Provide the (X, Y) coordinate of the cell's center where the given text is located.  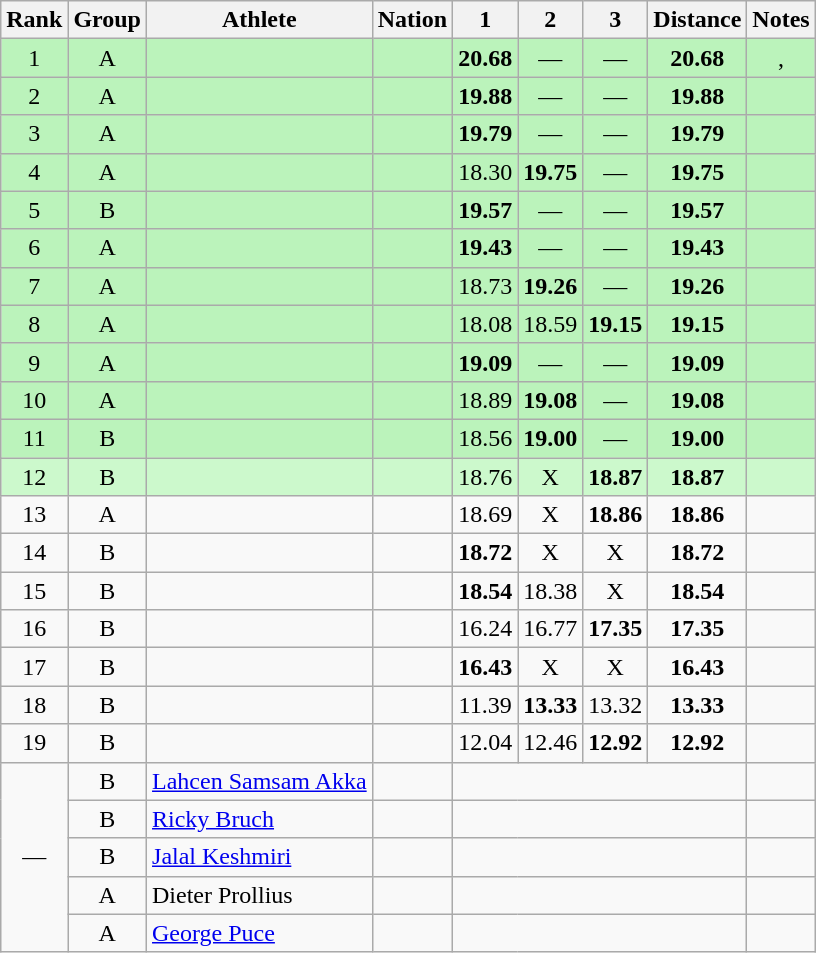
15 (34, 591)
18 (34, 705)
Notes (781, 20)
12.46 (550, 743)
Jalal Keshmiri (260, 857)
9 (34, 362)
11 (34, 438)
16.24 (486, 629)
16 (34, 629)
13.32 (616, 705)
5 (34, 210)
Ricky Bruch (260, 819)
Group (108, 20)
18.08 (486, 324)
Lahcen Samsam Akka (260, 781)
17 (34, 667)
18.56 (486, 438)
7 (34, 286)
13 (34, 515)
, (781, 58)
18.30 (486, 172)
18.73 (486, 286)
18.59 (550, 324)
Athlete (260, 20)
4 (34, 172)
14 (34, 553)
6 (34, 248)
Rank (34, 20)
Nation (412, 20)
12 (34, 477)
11.39 (486, 705)
Dieter Prollius (260, 895)
16.77 (550, 629)
Distance (698, 20)
18.76 (486, 477)
George Puce (260, 933)
8 (34, 324)
18.38 (550, 591)
18.89 (486, 400)
12.04 (486, 743)
19 (34, 743)
18.69 (486, 515)
10 (34, 400)
